From the cell containing the given text, extract its center point as [X, Y] coordinate. 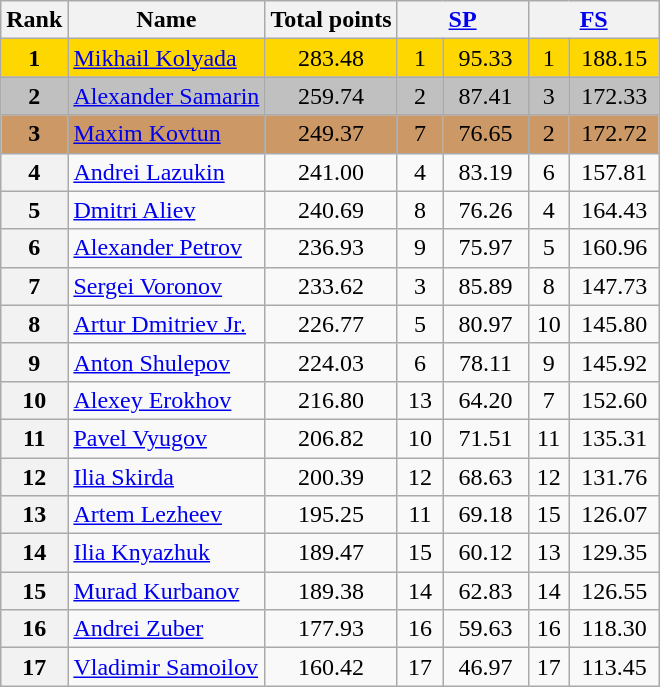
Artur Dmitriev Jr. [166, 324]
Ilia Skirda [166, 477]
188.15 [614, 58]
71.51 [486, 438]
Total points [331, 20]
Artem Lezheev [166, 515]
Alexey Erokhov [166, 400]
241.00 [331, 172]
60.12 [486, 553]
80.97 [486, 324]
240.69 [331, 210]
145.80 [614, 324]
62.83 [486, 591]
64.20 [486, 400]
135.31 [614, 438]
75.97 [486, 248]
172.72 [614, 134]
85.89 [486, 286]
Andrei Zuber [166, 629]
157.81 [614, 172]
126.55 [614, 591]
68.63 [486, 477]
200.39 [331, 477]
78.11 [486, 362]
Andrei Lazukin [166, 172]
Alexander Petrov [166, 248]
259.74 [331, 96]
129.35 [614, 553]
216.80 [331, 400]
164.43 [614, 210]
87.41 [486, 96]
Vladimir Samoilov [166, 667]
83.19 [486, 172]
59.63 [486, 629]
Maxim Kovtun [166, 134]
113.45 [614, 667]
FS [594, 20]
Anton Shulepov [166, 362]
46.97 [486, 667]
249.37 [331, 134]
126.07 [614, 515]
236.93 [331, 248]
233.62 [331, 286]
69.18 [486, 515]
189.47 [331, 553]
Ilia Knyazhuk [166, 553]
Pavel Vyugov [166, 438]
177.93 [331, 629]
206.82 [331, 438]
76.65 [486, 134]
131.76 [614, 477]
172.33 [614, 96]
195.25 [331, 515]
189.38 [331, 591]
226.77 [331, 324]
SP [462, 20]
118.30 [614, 629]
160.96 [614, 248]
152.60 [614, 400]
Mikhail Kolyada [166, 58]
Rank [34, 20]
Sergei Voronov [166, 286]
147.73 [614, 286]
160.42 [331, 667]
76.26 [486, 210]
Name [166, 20]
95.33 [486, 58]
283.48 [331, 58]
224.03 [331, 362]
Alexander Samarin [166, 96]
Dmitri Aliev [166, 210]
145.92 [614, 362]
Murad Kurbanov [166, 591]
